Locate the cell with the specified text and output its (x, y) center coordinate. 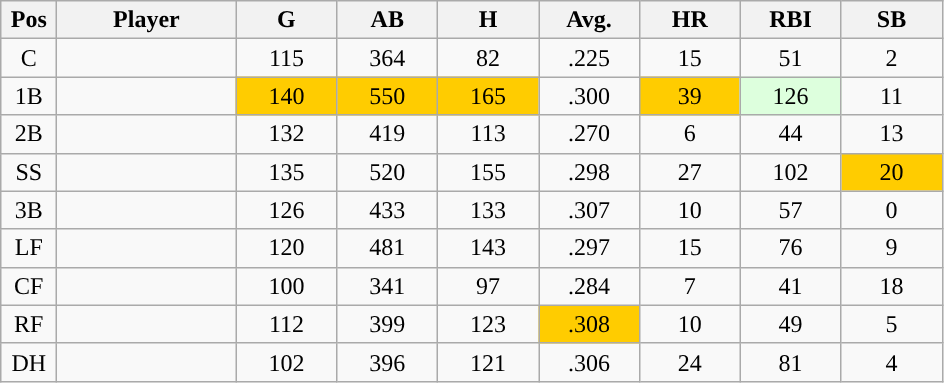
Avg. (590, 20)
399 (388, 324)
20 (892, 172)
51 (790, 58)
165 (488, 96)
419 (388, 134)
82 (488, 58)
Pos (29, 20)
2B (29, 134)
6 (690, 134)
44 (790, 134)
9 (892, 248)
2 (892, 58)
7 (690, 286)
.225 (590, 58)
4 (892, 362)
121 (488, 362)
49 (790, 324)
SS (29, 172)
.306 (590, 362)
18 (892, 286)
Player (146, 20)
520 (388, 172)
11 (892, 96)
135 (286, 172)
27 (690, 172)
81 (790, 362)
396 (388, 362)
DH (29, 362)
.307 (590, 210)
123 (488, 324)
364 (388, 58)
C (29, 58)
3B (29, 210)
97 (488, 286)
.298 (590, 172)
140 (286, 96)
133 (488, 210)
481 (388, 248)
115 (286, 58)
.300 (590, 96)
AB (388, 20)
5 (892, 324)
132 (286, 134)
341 (388, 286)
143 (488, 248)
155 (488, 172)
120 (286, 248)
113 (488, 134)
13 (892, 134)
CF (29, 286)
RF (29, 324)
0 (892, 210)
24 (690, 362)
.297 (590, 248)
550 (388, 96)
41 (790, 286)
76 (790, 248)
1B (29, 96)
LF (29, 248)
.284 (590, 286)
100 (286, 286)
RBI (790, 20)
39 (690, 96)
G (286, 20)
H (488, 20)
.308 (590, 324)
SB (892, 20)
112 (286, 324)
HR (690, 20)
433 (388, 210)
57 (790, 210)
.270 (590, 134)
